Return the (x, y) coordinate for the center point of the cell that contains the specified text.  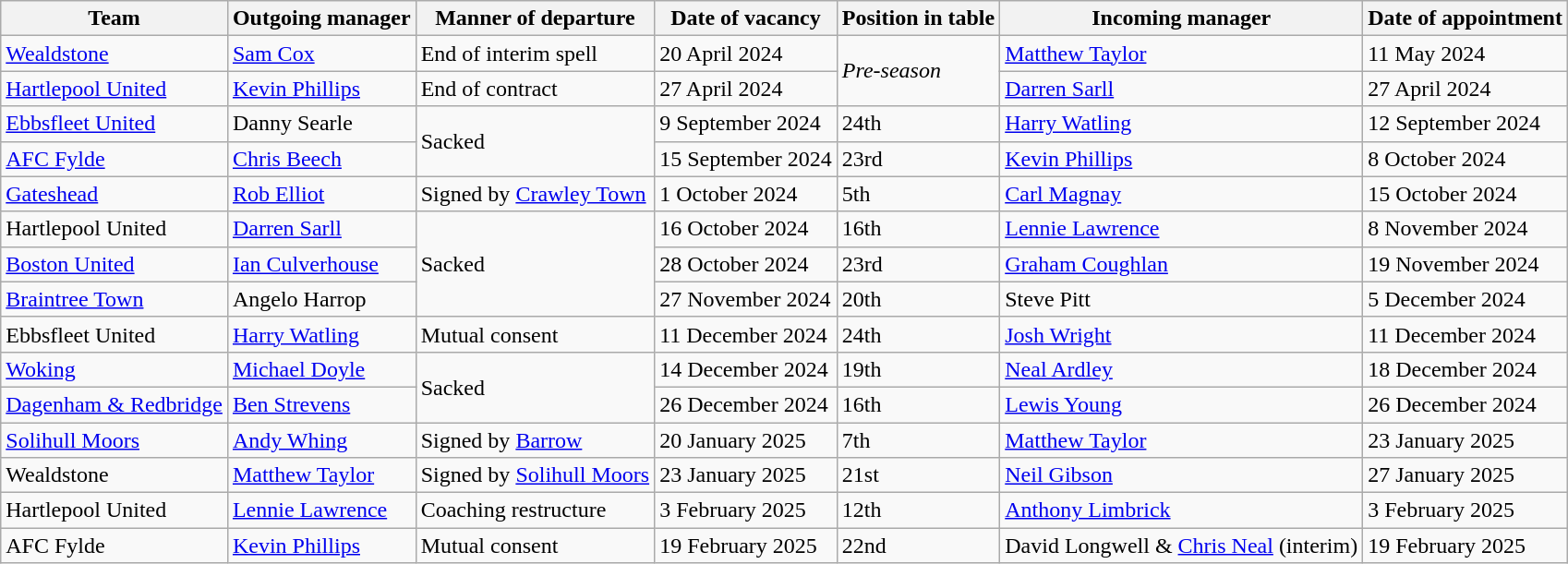
Signed by Crawley Town (535, 194)
Woking (115, 369)
Position in table (918, 18)
7th (918, 440)
27 November 2024 (746, 299)
Josh Wright (1182, 334)
Manner of departure (535, 18)
Coaching restructure (535, 510)
Dagenham & Redbridge (115, 404)
Braintree Town (115, 299)
5th (918, 194)
12th (918, 510)
27 January 2025 (1465, 475)
Date of vacancy (746, 18)
Andy Whing (321, 440)
22nd (918, 546)
End of contract (535, 89)
15 October 2024 (1465, 194)
12 September 2024 (1465, 124)
Signed by Barrow (535, 440)
Outgoing manager (321, 18)
Date of appointment (1465, 18)
Chris Beech (321, 159)
Steve Pitt (1182, 299)
18 December 2024 (1465, 369)
19th (918, 369)
8 November 2024 (1465, 229)
Boston United (115, 264)
Pre-season (918, 71)
Michael Doyle (321, 369)
Angelo Harrop (321, 299)
20 January 2025 (746, 440)
End of interim spell (535, 54)
Neal Ardley (1182, 369)
20 April 2024 (746, 54)
20th (918, 299)
Carl Magnay (1182, 194)
9 September 2024 (746, 124)
Anthony Limbrick (1182, 510)
16 October 2024 (746, 229)
19 November 2024 (1465, 264)
8 October 2024 (1465, 159)
Neil Gibson (1182, 475)
Danny Searle (321, 124)
Rob Elliot (321, 194)
21st (918, 475)
Gateshead (115, 194)
David Longwell & Chris Neal (interim) (1182, 546)
15 September 2024 (746, 159)
Solihull Moors (115, 440)
Ben Strevens (321, 404)
Incoming manager (1182, 18)
Graham Coughlan (1182, 264)
11 May 2024 (1465, 54)
Ian Culverhouse (321, 264)
Team (115, 18)
28 October 2024 (746, 264)
Lewis Young (1182, 404)
1 October 2024 (746, 194)
Sam Cox (321, 54)
14 December 2024 (746, 369)
Signed by Solihull Moors (535, 475)
5 December 2024 (1465, 299)
